Output the [x, y] coordinate of the center of the cell containing the given text.  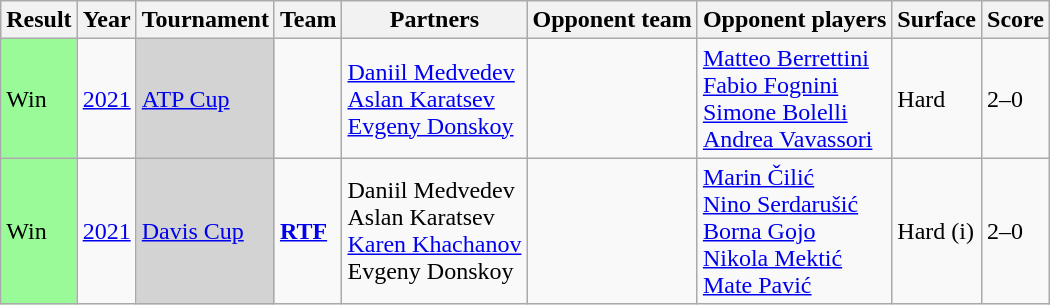
Opponent players [794, 20]
Score [1016, 20]
Year [106, 20]
Hard [937, 98]
Matteo BerrettiniFabio FogniniSimone BolelliAndrea Vavassori [794, 98]
Marin ČilićNino SerdarušićBorna GojoNikola MektićMate Pavić [794, 231]
RTF [308, 231]
Opponent team [612, 20]
Tournament [205, 20]
Hard (i) [937, 231]
Result [39, 20]
Surface [937, 20]
Daniil MedvedevAslan KaratsevEvgeny Donskoy [434, 98]
ATP Cup [205, 98]
Partners [434, 20]
Team [308, 20]
Davis Cup [205, 231]
Daniil MedvedevAslan KaratsevKaren KhachanovEvgeny Donskoy [434, 231]
